Determine the (X, Y) coordinate at the center of the cell enclosing the given text.  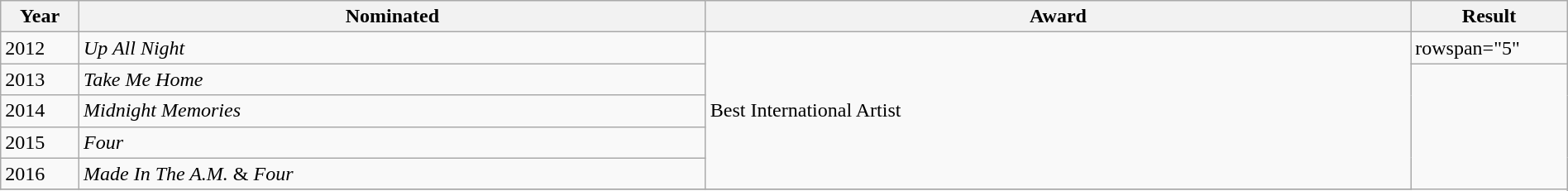
2014 (40, 111)
Best International Artist (1059, 111)
Award (1059, 17)
2012 (40, 48)
2016 (40, 174)
rowspan="5" (1489, 48)
Four (392, 142)
2013 (40, 79)
Result (1489, 17)
Up All Night (392, 48)
Made In The A.M. & Four (392, 174)
Nominated (392, 17)
Take Me Home (392, 79)
Midnight Memories (392, 111)
Year (40, 17)
2015 (40, 142)
